Search for the cell housing the specified text and yield its [X, Y] center coordinate. 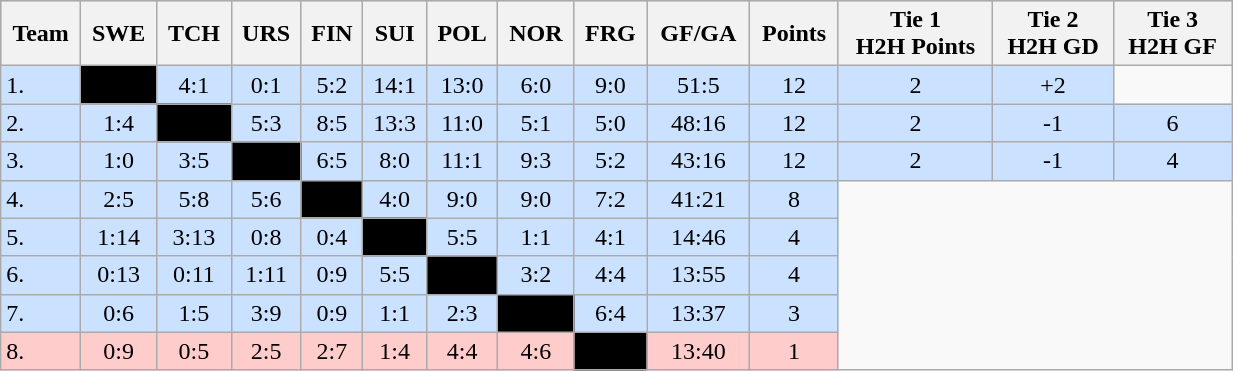
1:5 [194, 313]
7. [41, 313]
14:1 [395, 85]
13:0 [462, 85]
Team [41, 34]
5:3 [266, 123]
6:5 [332, 161]
SUI [395, 34]
0:11 [194, 275]
GF/GA [698, 34]
1:14 [119, 237]
POL [462, 34]
2. [41, 123]
Tie 2 H2H GD [1054, 34]
5:0 [610, 123]
0:8 [266, 237]
9:3 [536, 161]
3:13 [194, 237]
1. [41, 85]
5:6 [266, 199]
5:8 [194, 199]
6:4 [610, 313]
FRG [610, 34]
0:4 [332, 237]
14:46 [698, 237]
1:11 [266, 275]
11:0 [462, 123]
1:0 [119, 161]
Tie 3 H2H GF [1173, 34]
NOR [536, 34]
TCH [194, 34]
1 [794, 351]
0:1 [266, 85]
4:0 [395, 199]
0:5 [194, 351]
8. [41, 351]
11:1 [462, 161]
13:40 [698, 351]
SWE [119, 34]
+2 [1054, 85]
5:1 [536, 123]
2:7 [332, 351]
8 [794, 199]
6 [1173, 123]
13:37 [698, 313]
URS [266, 34]
3 [794, 313]
4. [41, 199]
48:16 [698, 123]
3:2 [536, 275]
8:5 [332, 123]
4:6 [536, 351]
FIN [332, 34]
6. [41, 275]
43:16 [698, 161]
Tie 1 H2H Points [915, 34]
0:6 [119, 313]
13:3 [395, 123]
Points [794, 34]
8:0 [395, 161]
13:55 [698, 275]
41:21 [698, 199]
5. [41, 237]
2:3 [462, 313]
3. [41, 161]
3:5 [194, 161]
7:2 [610, 199]
3:9 [266, 313]
51:5 [698, 85]
0:13 [119, 275]
6:0 [536, 85]
